From the cell containing the given text, extract its center point as (X, Y) coordinate. 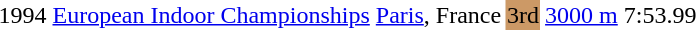
3rd (524, 15)
3000 m (582, 15)
Paris, France (438, 15)
European Indoor Championships (211, 15)
